Search for the cell housing the specified text and yield its [x, y] center coordinate. 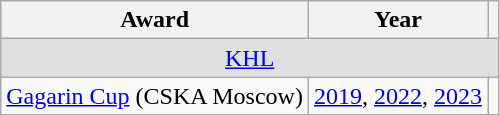
KHL [250, 58]
Award [155, 20]
Year [398, 20]
Gagarin Cup (CSKA Moscow) [155, 96]
2019, 2022, 2023 [398, 96]
